Detect which cell encompasses the target text, then output its (X, Y) center coordinate. 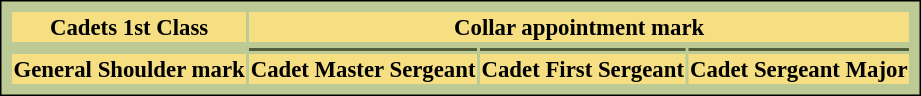
Cadet Sergeant Major (798, 69)
General Shoulder mark (129, 69)
Cadet Master Sergeant (363, 69)
Collar appointment mark (579, 27)
Cadet First Sergeant (582, 69)
Cadets 1st Class (129, 27)
